Output the (x, y) coordinate of the center of the cell containing the given text.  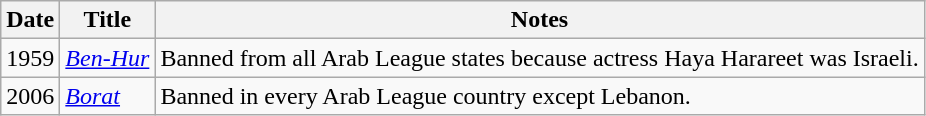
Title (108, 20)
Borat (108, 96)
Notes (540, 20)
2006 (30, 96)
Ben-Hur (108, 58)
Banned from all Arab League states because actress Haya Harareet was Israeli. (540, 58)
1959 (30, 58)
Banned in every Arab League country except Lebanon. (540, 96)
Date (30, 20)
